Capture the cell that displays the provided text and extract its [X, Y] central coordinate. 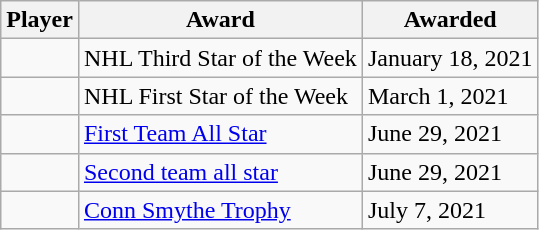
Conn Smythe Trophy [220, 210]
First Team All Star [220, 134]
Award [220, 20]
Awarded [450, 20]
Player [40, 20]
July 7, 2021 [450, 210]
January 18, 2021 [450, 58]
March 1, 2021 [450, 96]
NHL Third Star of the Week [220, 58]
NHL First Star of the Week [220, 96]
Second team all star [220, 172]
